Pinpoint the cell where the given text exists, returning its (X, Y) midpoint coordinate. 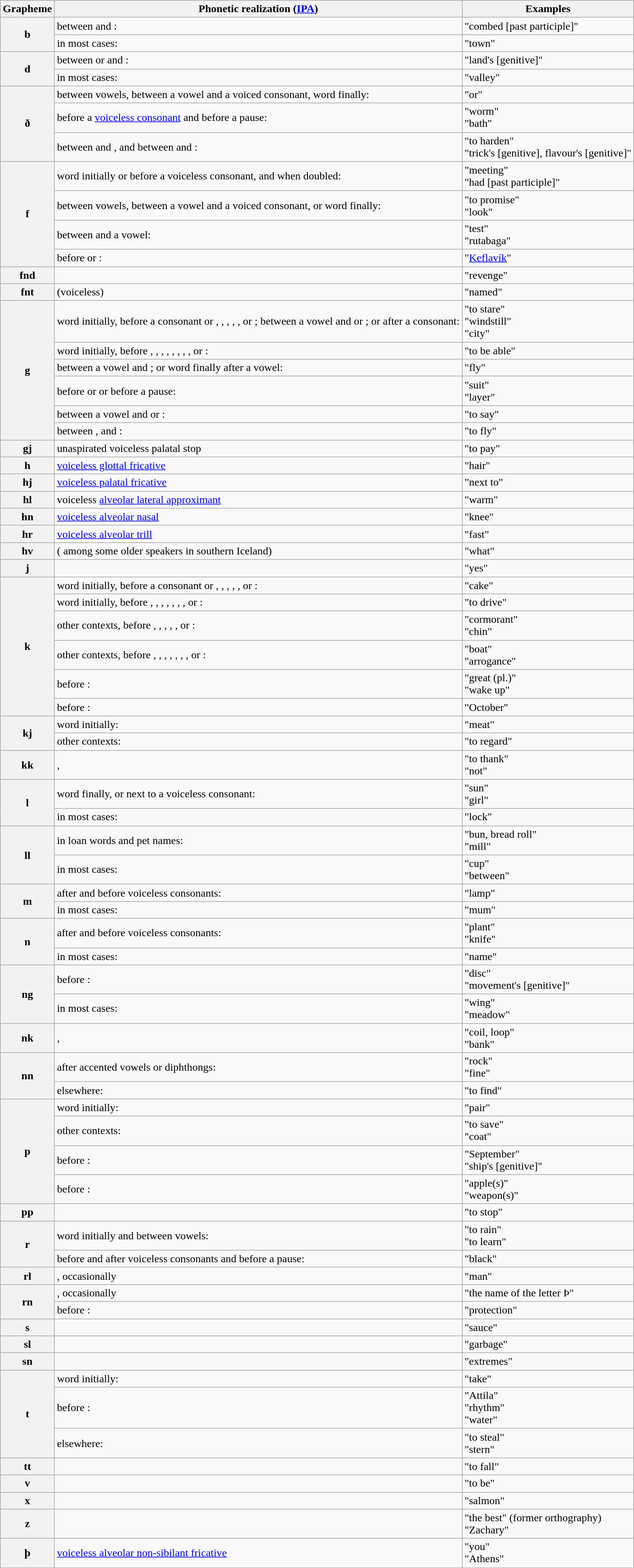
"the best" (former orthography) "Zachary" (548, 1523)
"cake" (548, 585)
Phonetic realization (IPA) (258, 9)
word initially and between vowels: (258, 1236)
word initially, before a consonant or , , , , , or ; between a vowel and or ; or after a consonant: (258, 322)
between or and : (258, 60)
"to pay" (548, 448)
between vowels, between a vowel and a voiced consonant, word finally: (258, 94)
between and a vowel: (258, 235)
s (27, 1327)
"Keflavík" (548, 258)
"to thank" "not" (548, 764)
pp (27, 1212)
tt (27, 1466)
"to stare" "windstill" "city" (548, 322)
"to rain" "to learn" (548, 1236)
Grapheme (27, 9)
"test" "rutabaga" (548, 235)
"cup" "between" (548, 870)
voiceless alveolar nasal (258, 517)
"boat" "arrogance" (548, 655)
"October" (548, 707)
other contexts, before , , , , , , , or : (258, 655)
voiceless glottal fricative (258, 465)
ð (27, 124)
other contexts, before , , , , , or : (258, 626)
m (27, 901)
"garbage" (548, 1345)
"black" (548, 1259)
ll (27, 855)
"named" (548, 292)
"to drive" (548, 603)
"cormorant" "chin" (548, 626)
between , and : (258, 431)
"suit" "layer" (548, 391)
hl (27, 500)
"to fly" (548, 431)
"to be able" (548, 351)
word finally, or next to a voiceless consonant: (258, 794)
g (27, 371)
in loan words and pet names: (258, 840)
"to fall" (548, 1466)
"land's [genitive]" (548, 60)
"to promise" "look" (548, 205)
p (27, 1151)
rn (27, 1301)
"to find" (548, 1090)
"wing" "meadow" (548, 1009)
b (27, 35)
voiceless alveolar lateral approximant (258, 500)
before or : (258, 258)
"revenge" (548, 275)
k (27, 646)
( among some older speakers in southern Iceland) (258, 551)
word initially or before a voiceless consonant, and when doubled: (258, 176)
after accented vowels or diphthongs: (258, 1068)
f (27, 214)
"warm" (548, 500)
"you" "Athens" (548, 1553)
"rock" "fine" (548, 1068)
hj (27, 482)
ng (27, 994)
v (27, 1483)
gj (27, 448)
before or or before a pause: (258, 391)
"fly" (548, 368)
"to say" (548, 414)
x (27, 1501)
kj (27, 733)
"to harden" "trick's [genitive], flavour's [genitive]" (548, 147)
between a vowel and ; or word finally after a vowel: (258, 368)
"yes" (548, 568)
nk (27, 1038)
"salmon" (548, 1501)
"or" (548, 94)
rl (27, 1276)
"meat" (548, 724)
hv (27, 551)
"disc" "movement's [genitive]" (548, 979)
"worm" "bath" (548, 118)
j (27, 568)
"take" (548, 1379)
hn (27, 517)
before and after voiceless consonants and before a pause: (258, 1259)
word initially, before a consonant or , , , , , or : (258, 585)
"fast" (548, 534)
"town" (548, 43)
"protection" (548, 1310)
between vowels, between a vowel and a voiced consonant, or word finally: (258, 205)
sl (27, 1345)
kk (27, 764)
"combed [past participle]" (548, 26)
t (27, 1414)
"Attila" "rhythm" "water" (548, 1408)
"meeting" "had [past participle]" (548, 176)
(voiceless) (258, 292)
"sauce" (548, 1327)
before a voiceless consonant and before a pause: (258, 118)
"to save" "coat" (548, 1130)
"to steal" "stern" (548, 1443)
unaspirated voiceless palatal stop (258, 448)
"to regard" (548, 742)
"mum" (548, 910)
word initially, before , , , , , , , , or : (258, 351)
"next to" (548, 482)
"extremes" (548, 1362)
"lock" (548, 817)
"great (pl.)" "wake up" (548, 684)
"name" (548, 956)
"plant" "knife" (548, 933)
"bun, bread roll" "mill" (548, 840)
"knee" (548, 517)
hr (27, 534)
"valley" (548, 77)
voiceless alveolar trill (258, 534)
fnd (27, 275)
"apple(s)" "weapon(s)" (548, 1189)
between a vowel and or : (258, 414)
h (27, 465)
n (27, 942)
word initially, before , , , , , , , or : (258, 603)
"to be" (548, 1483)
"hair" (548, 465)
z (27, 1523)
sn (27, 1362)
between and : (258, 26)
"to stop" (548, 1212)
"pair" (548, 1108)
"lamp" (548, 893)
"the name of the letter Þ" (548, 1293)
Examples (548, 9)
nn (27, 1076)
"September" "ship's [genitive]" (548, 1160)
"what" (548, 551)
between and , and between and : (258, 147)
r (27, 1244)
"coil, loop" "bank" (548, 1038)
l (27, 802)
d (27, 69)
þ (27, 1553)
voiceless alveolar non-sibilant fricative (258, 1553)
"man" (548, 1276)
voiceless palatal fricative (258, 482)
"sun" "girl" (548, 794)
fnt (27, 292)
